Locate the cell with the specified text and output its (x, y) center coordinate. 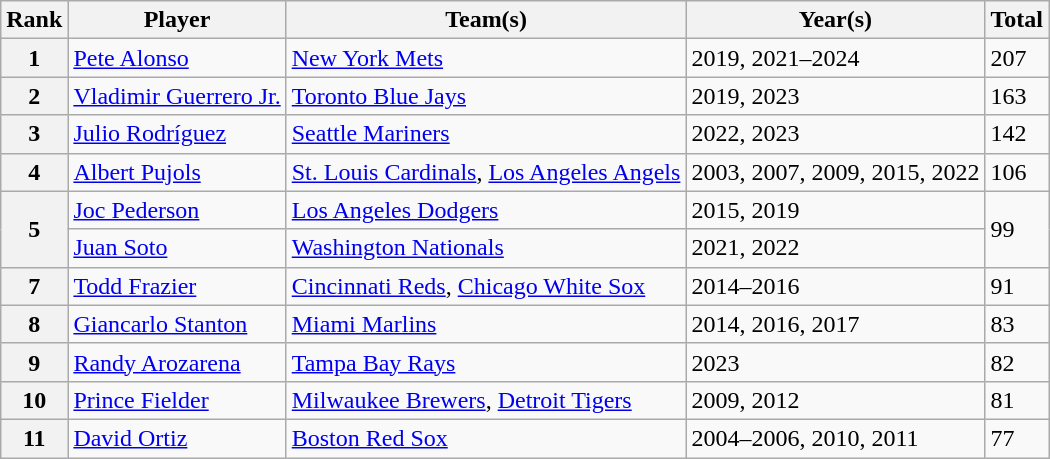
Washington Nationals (486, 248)
Todd Frazier (177, 286)
91 (1017, 286)
Albert Pujols (177, 172)
4 (34, 172)
2014–2016 (836, 286)
Year(s) (836, 20)
New York Mets (486, 58)
Giancarlo Stanton (177, 324)
Boston Red Sox (486, 438)
2023 (836, 362)
Vladimir Guerrero Jr. (177, 96)
2003, 2007, 2009, 2015, 2022 (836, 172)
5 (34, 229)
2009, 2012 (836, 400)
Rank (34, 20)
1 (34, 58)
Randy Arozarena (177, 362)
Cincinnati Reds, Chicago White Sox (486, 286)
Player (177, 20)
2004–2006, 2010, 2011 (836, 438)
Los Angeles Dodgers (486, 210)
163 (1017, 96)
Julio Rodríguez (177, 134)
207 (1017, 58)
142 (1017, 134)
Milwaukee Brewers, Detroit Tigers (486, 400)
David Ortiz (177, 438)
8 (34, 324)
10 (34, 400)
Joc Pederson (177, 210)
Tampa Bay Rays (486, 362)
106 (1017, 172)
Miami Marlins (486, 324)
St. Louis Cardinals, Los Angeles Angels (486, 172)
82 (1017, 362)
83 (1017, 324)
2021, 2022 (836, 248)
Prince Fielder (177, 400)
2019, 2023 (836, 96)
2014, 2016, 2017 (836, 324)
99 (1017, 229)
7 (34, 286)
Pete Alonso (177, 58)
3 (34, 134)
Seattle Mariners (486, 134)
81 (1017, 400)
2015, 2019 (836, 210)
Team(s) (486, 20)
2 (34, 96)
77 (1017, 438)
9 (34, 362)
2019, 2021–2024 (836, 58)
2022, 2023 (836, 134)
Total (1017, 20)
11 (34, 438)
Toronto Blue Jays (486, 96)
Juan Soto (177, 248)
